Find where the given text appears and provide that cell's center as [x, y] coordinate. 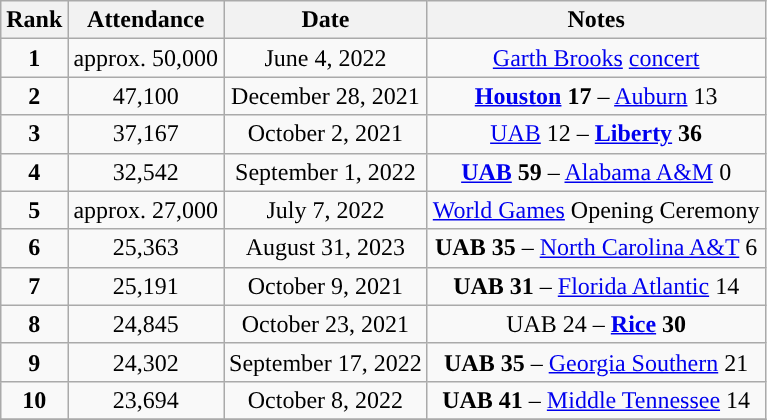
UAB 12 – Liberty 36 [596, 134]
Date [326, 20]
2 [34, 96]
September 17, 2022 [326, 362]
37,167 [146, 134]
October 8, 2022 [326, 400]
1 [34, 58]
UAB 35 – North Carolina A&T 6 [596, 248]
December 28, 2021 [326, 96]
4 [34, 172]
Houston 17 – Auburn 13 [596, 96]
Notes [596, 20]
47,100 [146, 96]
approx. 50,000 [146, 58]
June 4, 2022 [326, 58]
UAB 24 – Rice 30 [596, 324]
UAB 59 – Alabama A&M 0 [596, 172]
Rank [34, 20]
UAB 31 – Florida Atlantic 14 [596, 286]
10 [34, 400]
8 [34, 324]
UAB 35 – Georgia Southern 21 [596, 362]
UAB 41 – Middle Tennessee 14 [596, 400]
September 1, 2022 [326, 172]
World Games Opening Ceremony [596, 210]
24,302 [146, 362]
October 2, 2021 [326, 134]
July 7, 2022 [326, 210]
6 [34, 248]
approx. 27,000 [146, 210]
23,694 [146, 400]
August 31, 2023 [326, 248]
Garth Brooks concert [596, 58]
7 [34, 286]
25,363 [146, 248]
32,542 [146, 172]
9 [34, 362]
October 9, 2021 [326, 286]
24,845 [146, 324]
3 [34, 134]
October 23, 2021 [326, 324]
5 [34, 210]
25,191 [146, 286]
Attendance [146, 20]
